Locate the cell with the specified text and output its [X, Y] center coordinate. 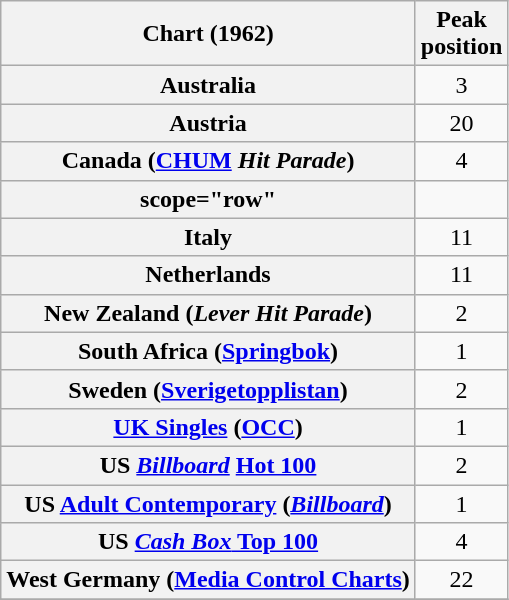
New Zealand (Lever Hit Parade) [208, 313]
Sweden (Sverigetopplistan) [208, 389]
Chart (1962) [208, 34]
US Adult Contemporary (Billboard) [208, 503]
Netherlands [208, 275]
US Cash Box Top 100 [208, 542]
22 [461, 580]
3 [461, 85]
20 [461, 123]
Australia [208, 85]
West Germany (Media Control Charts) [208, 580]
Austria [208, 123]
Peakposition [461, 34]
South Africa (Springbok) [208, 351]
Canada (CHUM Hit Parade) [208, 161]
US Billboard Hot 100 [208, 465]
Italy [208, 237]
scope="row" [208, 199]
UK Singles (OCC) [208, 427]
